Output the [x, y] coordinate of the center of the cell containing the given text.  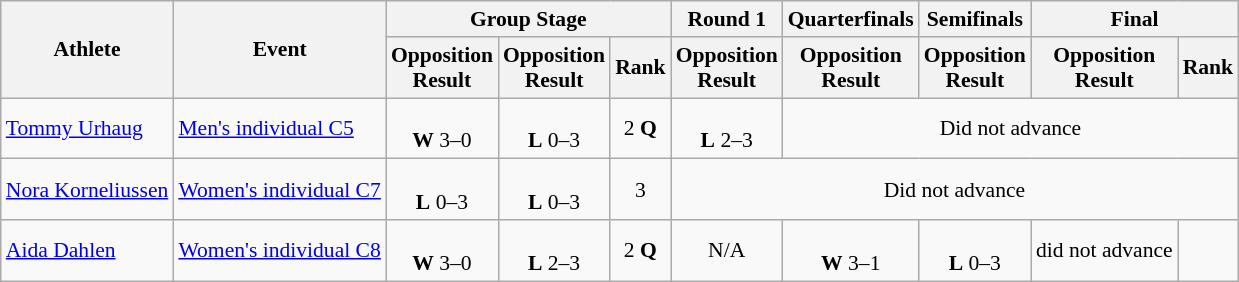
Group Stage [528, 19]
Semifinals [975, 19]
Aida Dahlen [88, 250]
Athlete [88, 50]
Quarterfinals [851, 19]
Women's individual C8 [280, 250]
Final [1134, 19]
N/A [727, 250]
W 3–1 [851, 250]
Event [280, 50]
Tommy Urhaug [88, 128]
did not advance [1104, 250]
Women's individual C7 [280, 190]
Men's individual C5 [280, 128]
Nora Korneliussen [88, 190]
Round 1 [727, 19]
3 [640, 190]
